Capture the cell that displays the provided text and extract its [x, y] central coordinate. 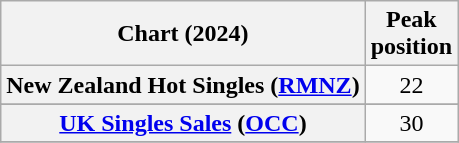
New Zealand Hot Singles (RMNZ) [183, 85]
Chart (2024) [183, 34]
UK Singles Sales (OCC) [183, 123]
30 [411, 123]
Peakposition [411, 34]
22 [411, 85]
